For the text-containing cell, return its midpoint in [X, Y] coordinate format. 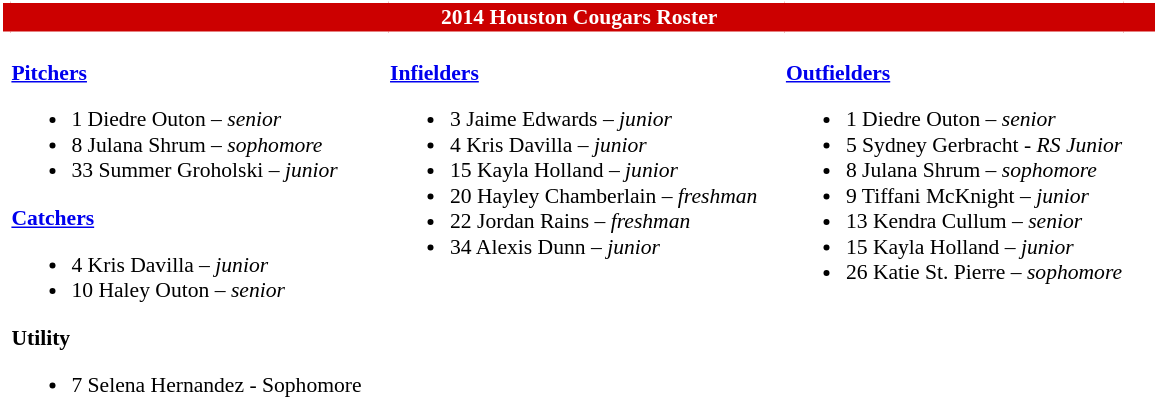
2014 Houston Cougars Roster [580, 18]
